Search for the cell housing the specified text and yield its (x, y) center coordinate. 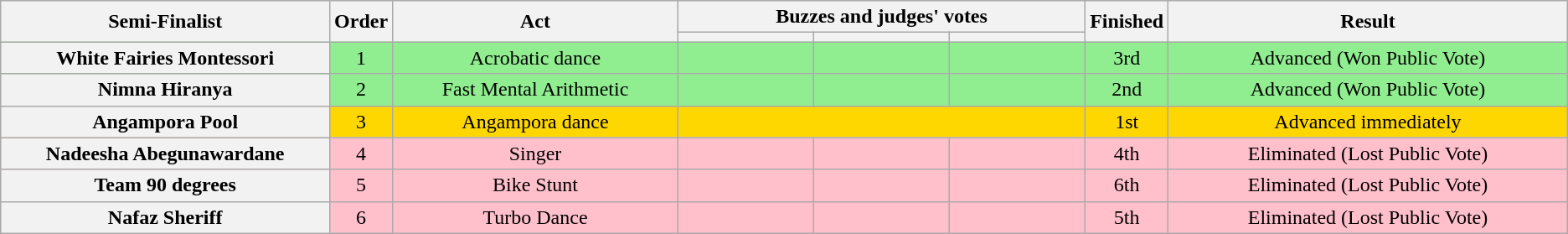
Act (536, 22)
2nd (1127, 90)
1st (1127, 122)
Team 90 degrees (166, 185)
1 (362, 58)
Nadeesha Abegunawardane (166, 153)
Semi-Finalist (166, 22)
Nafaz Sheriff (166, 217)
White Fairies Montessori (166, 58)
6th (1127, 185)
Acrobatic dance (536, 58)
Result (1369, 22)
Advanced immediately (1369, 122)
6 (362, 217)
Angampora dance (536, 122)
Order (362, 22)
5th (1127, 217)
Nimna Hiranya (166, 90)
2 (362, 90)
3rd (1127, 58)
4th (1127, 153)
Finished (1127, 22)
Bike Stunt (536, 185)
5 (362, 185)
Turbo Dance (536, 217)
3 (362, 122)
Buzzes and judges' votes (881, 17)
4 (362, 153)
Angampora Pool (166, 122)
Fast Mental Arithmetic (536, 90)
Singer (536, 153)
